Determine the (X, Y) coordinate at the center of the cell enclosing the given text.  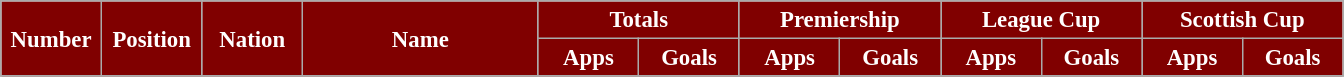
Position (152, 38)
Nation (252, 38)
Premiership (840, 20)
Number (52, 38)
Name (421, 38)
League Cup (1040, 20)
Totals (638, 20)
Scottish Cup (1242, 20)
